Extract the (X, Y) coordinate from the center of the cell holding the provided text.  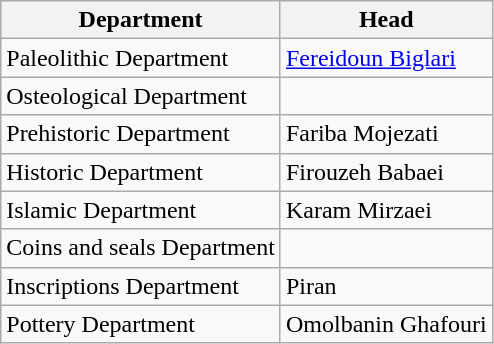
Firouzeh Babaei (386, 172)
Inscriptions Department (141, 286)
Head (386, 20)
Karam Mirzaei (386, 210)
Osteological Department (141, 96)
Historic Department (141, 172)
Islamic Department (141, 210)
Paleolithic Department (141, 58)
Piran (386, 286)
Fereidoun Biglari (386, 58)
Department (141, 20)
Coins and seals Department (141, 248)
Prehistoric Department (141, 134)
Pottery Department (141, 324)
Fariba Mojezati (386, 134)
Omolbanin Ghafouri (386, 324)
